Locate the cell with the specified text and output its (x, y) center coordinate. 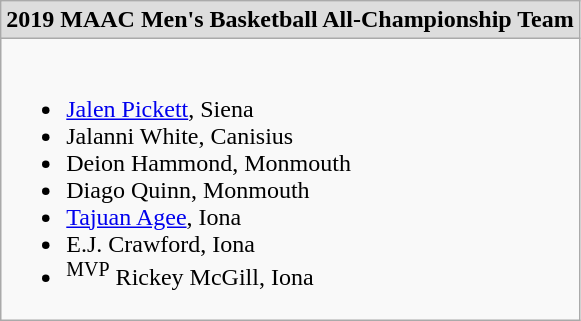
Jalen Pickett, SienaJalanni White, CanisiusDeion Hammond, MonmouthDiago Quinn, MonmouthTajuan Agee, IonaE.J. Crawford, IonaMVP Rickey McGill, Iona (290, 180)
2019 MAAC Men's Basketball All-Championship Team (290, 20)
